Determine the (X, Y) coordinate at the center of the cell enclosing the given text.  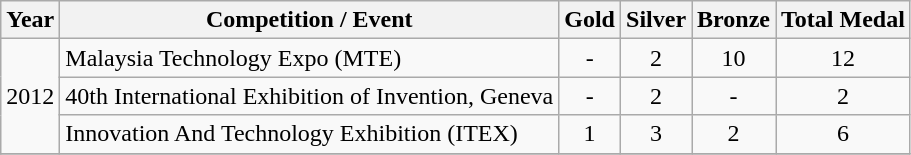
Malaysia Technology Expo (MTE) (310, 58)
40th International Exhibition of Invention, Geneva (310, 96)
1 (590, 134)
Competition / Event (310, 20)
Total Medal (844, 20)
Innovation And Technology Exhibition (ITEX) (310, 134)
12 (844, 58)
Silver (656, 20)
2012 (30, 96)
Gold (590, 20)
3 (656, 134)
10 (734, 58)
6 (844, 134)
Year (30, 20)
Bronze (734, 20)
